Identify which cell holds the provided text, then report its (X, Y) central coordinate. 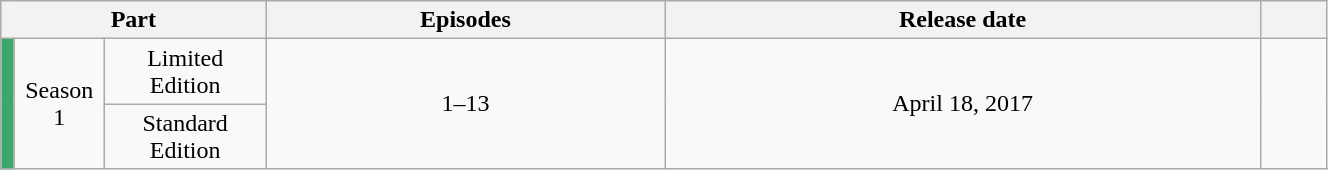
Season 1 (59, 104)
Episodes (466, 20)
April 18, 2017 (962, 104)
Release date (962, 20)
Part (134, 20)
Limited Edition (184, 72)
1–13 (466, 104)
Standard Edition (184, 136)
